Scan for the cell matching the given text and deliver its (X, Y) coordinate at center. 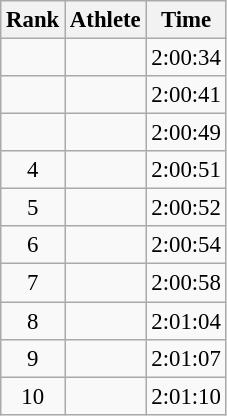
2:00:54 (186, 245)
4 (33, 170)
10 (33, 396)
9 (33, 358)
2:00:49 (186, 133)
Athlete (106, 20)
2:00:41 (186, 95)
2:00:58 (186, 283)
2:01:04 (186, 321)
5 (33, 208)
2:00:34 (186, 58)
7 (33, 283)
2:00:51 (186, 170)
2:00:52 (186, 208)
Rank (33, 20)
2:01:10 (186, 396)
8 (33, 321)
Time (186, 20)
6 (33, 245)
2:01:07 (186, 358)
